Scan for the cell matching the given text and deliver its [X, Y] coordinate at center. 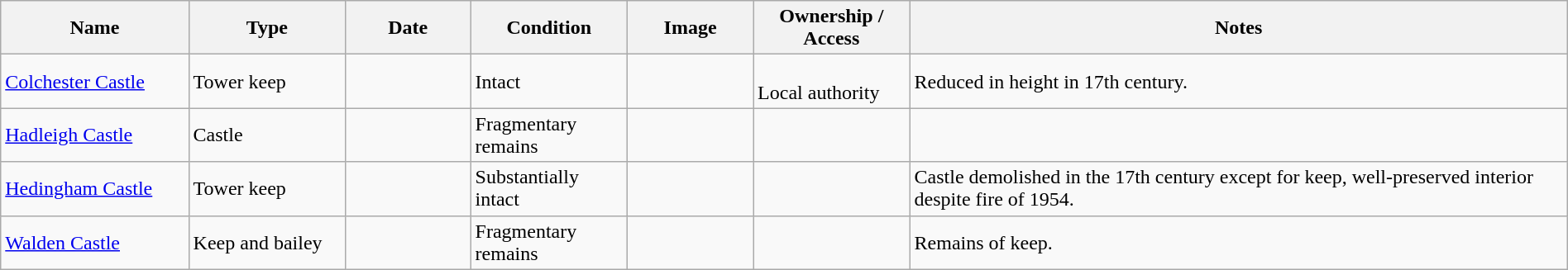
Intact [549, 81]
Image [691, 28]
Notes [1239, 28]
Hadleigh Castle [94, 135]
Ownership / Access [832, 28]
Castle [266, 135]
Keep and bailey [266, 243]
Name [94, 28]
Condition [549, 28]
Colchester Castle [94, 81]
Local authority [832, 81]
Reduced in height in 17th century. [1239, 81]
Date [409, 28]
Castle demolished in the 17th century except for keep, well-preserved interior despite fire of 1954. [1239, 188]
Hedingham Castle [94, 188]
Type [266, 28]
Substantially intact [549, 188]
Walden Castle [94, 243]
Remains of keep. [1239, 243]
